Determine the [x, y] coordinate at the center of the cell enclosing the given text.  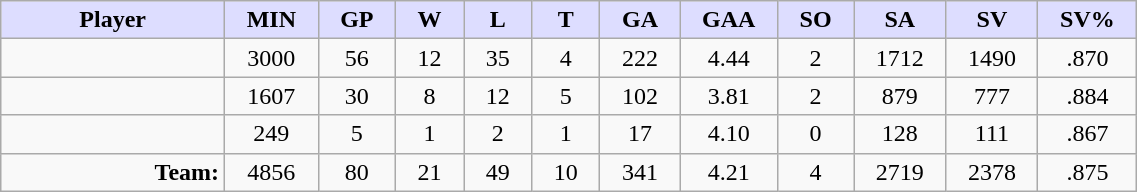
2719 [900, 172]
SV [992, 20]
341 [640, 172]
56 [356, 58]
L [498, 20]
128 [900, 134]
21 [430, 172]
Team: [113, 172]
222 [640, 58]
10 [566, 172]
102 [640, 96]
249 [272, 134]
.884 [1088, 96]
GAA [728, 20]
Player [113, 20]
SO [816, 20]
T [566, 20]
GA [640, 20]
4.21 [728, 172]
8 [430, 96]
W [430, 20]
4.10 [728, 134]
3.81 [728, 96]
2378 [992, 172]
1607 [272, 96]
.875 [1088, 172]
35 [498, 58]
1712 [900, 58]
GP [356, 20]
0 [816, 134]
SV% [1088, 20]
30 [356, 96]
879 [900, 96]
SA [900, 20]
.870 [1088, 58]
1490 [992, 58]
49 [498, 172]
.867 [1088, 134]
80 [356, 172]
111 [992, 134]
4856 [272, 172]
777 [992, 96]
MIN [272, 20]
3000 [272, 58]
17 [640, 134]
4.44 [728, 58]
